From the cell containing the given text, extract its center point as [x, y] coordinate. 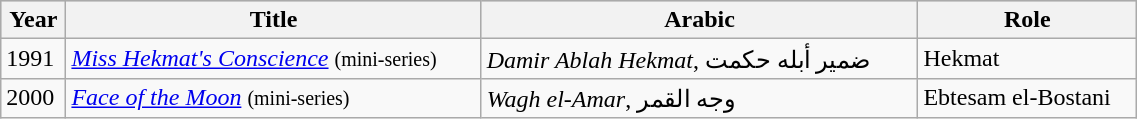
1991 [34, 59]
Miss Hekmat's Conscience (mini-series) [274, 59]
Damir Ablah Hekmat, ضمير أبله حكمت [700, 59]
Wagh el-Amar, وجه القمر [700, 98]
Ebtesam el-Bostani [1028, 98]
Hekmat [1028, 59]
Face of the Moon (mini-series) [274, 98]
2000 [34, 98]
Role [1028, 20]
Arabic [700, 20]
Year [34, 20]
Title [274, 20]
